Find where the given text appears and provide that cell's center as (X, Y) coordinate. 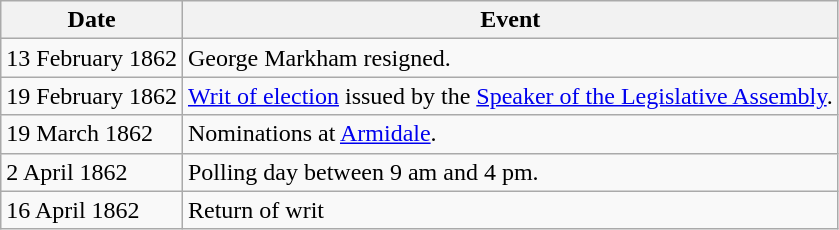
Writ of election issued by the Speaker of the Legislative Assembly. (510, 96)
13 February 1862 (92, 58)
19 March 1862 (92, 134)
Polling day between 9 am and 4 pm. (510, 172)
Event (510, 20)
Return of writ (510, 210)
Nominations at Armidale. (510, 134)
George Markham resigned. (510, 58)
16 April 1862 (92, 210)
Date (92, 20)
19 February 1862 (92, 96)
2 April 1862 (92, 172)
